Locate the cell with the specified text and output its [X, Y] center coordinate. 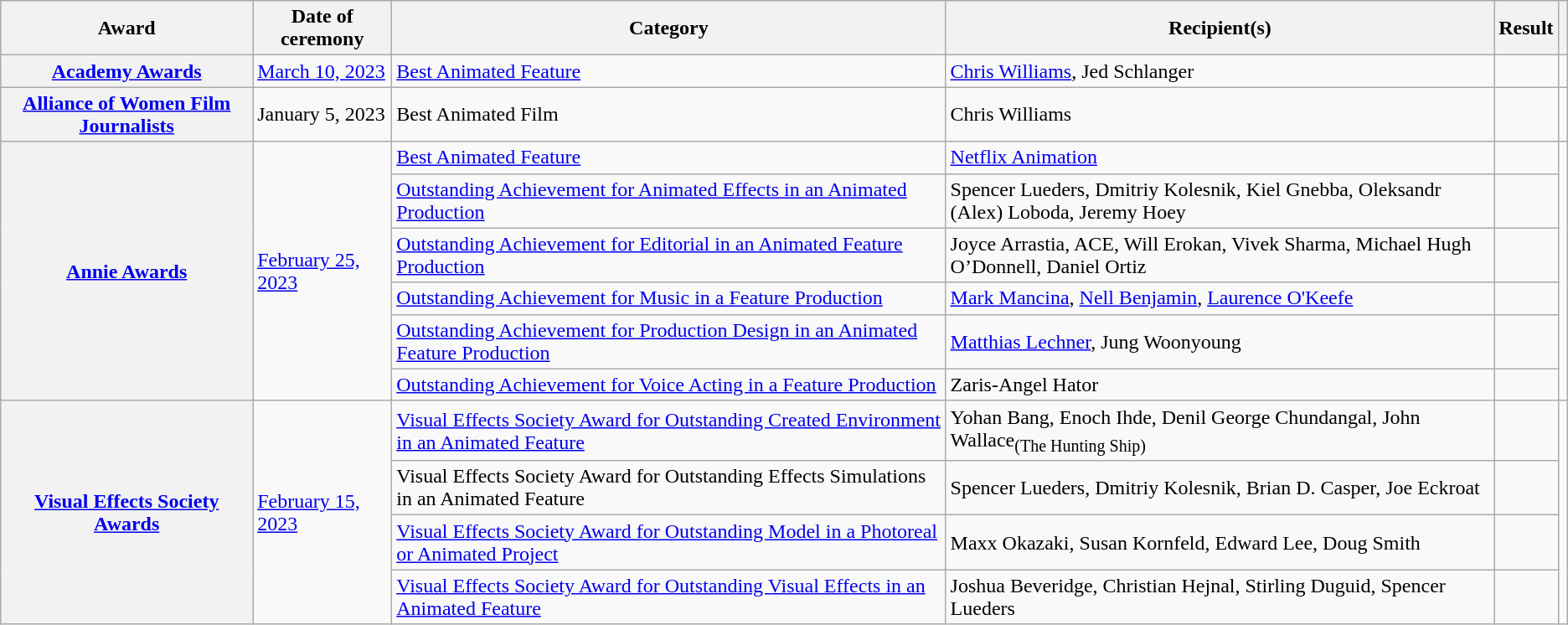
Outstanding Achievement for Voice Acting in a Feature Production [668, 385]
Spencer Lueders, Dmitriy Kolesnik, Brian D. Casper, Joe Eckroat [1220, 488]
Joshua Beveridge, Christian Hejnal, Stirling Duguid, Spencer Lueders [1220, 597]
Spencer Lueders, Dmitriy Kolesnik, Kiel Gnebba, Oleksandr (Alex) Loboda, Jeremy Hoey [1220, 201]
Alliance of Women Film Journalists [127, 114]
Award [127, 28]
Visual Effects Society Award for Outstanding Effects Simulations in an Animated Feature [668, 488]
February 15, 2023 [322, 513]
Academy Awards [127, 71]
Outstanding Achievement for Animated Effects in an Animated Production [668, 201]
Result [1526, 28]
Joyce Arrastia, ACE, Will Erokan, Vivek Sharma, Michael Hugh O’Donnell, Daniel Ortiz [1220, 255]
Annie Awards [127, 271]
January 5, 2023 [322, 114]
February 25, 2023 [322, 271]
Mark Mancina, Nell Benjamin, Laurence O'Keefe [1220, 298]
Date of ceremony [322, 28]
Visual Effects Society Award for Outstanding Model in a Photoreal or Animated Project [668, 543]
Outstanding Achievement for Music in a Feature Production [668, 298]
Visual Effects Society Award for Outstanding Visual Effects in an Animated Feature [668, 597]
Maxx Okazaki, Susan Kornfeld, Edward Lee, Doug Smith [1220, 543]
Recipient(s) [1220, 28]
Matthias Lechner, Jung Woonyoung [1220, 342]
Zaris-Angel Hator [1220, 385]
Visual Effects Society Awards [127, 513]
Chris Williams, Jed Schlanger [1220, 71]
Yohan Bang, Enoch Ihde, Denil George Chundangal, John Wallace(The Hunting Ship) [1220, 431]
Outstanding Achievement for Editorial in an Animated Feature Production [668, 255]
Category [668, 28]
Best Animated Film [668, 114]
Netflix Animation [1220, 158]
March 10, 2023 [322, 71]
Chris Williams [1220, 114]
Visual Effects Society Award for Outstanding Created Environment in an Animated Feature [668, 431]
Outstanding Achievement for Production Design in an Animated Feature Production [668, 342]
